Detect which cell encompasses the target text, then output its [X, Y] center coordinate. 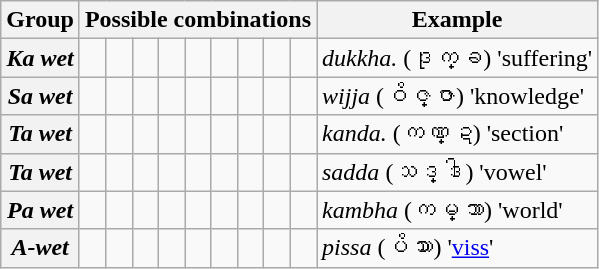
Sa wet [40, 96]
Ka wet [40, 58]
Group [40, 20]
dukkha. (ဒုက္ခ) 'suffering' [456, 58]
A-wet [40, 248]
sadda (သဒ္ဒါ) 'vowel' [456, 172]
Possible combinations [198, 20]
pissa (ပိဿာ) 'viss' [456, 248]
kambha (ကမ္ဘာ) 'world' [456, 210]
Pa wet [40, 210]
wijja (ဝိဇ္ဇာ) 'knowledge' [456, 96]
kanda. (ကဏ္ဍ) 'section' [456, 134]
Example [456, 20]
